For the text-containing cell, return its midpoint in (x, y) coordinate format. 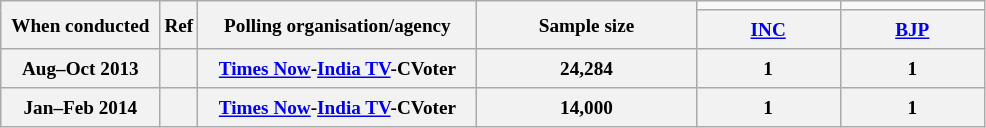
Jan–Feb 2014 (80, 108)
14,000 (586, 108)
Ref (179, 25)
INC (768, 30)
BJP (912, 30)
Aug–Oct 2013 (80, 68)
Polling organisation/agency (338, 25)
24,284 (586, 68)
When conducted (80, 25)
Sample size (586, 25)
